For the text-containing cell, return its midpoint in [X, Y] coordinate format. 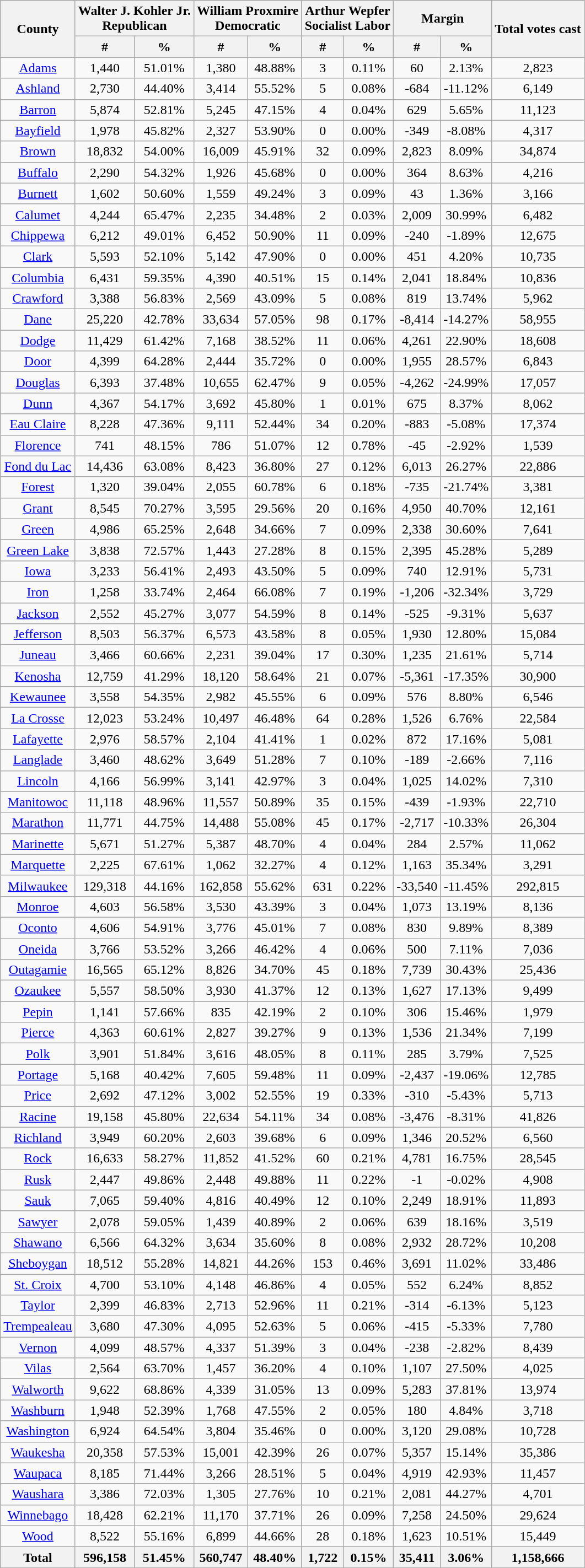
Lafayette [37, 739]
35 [323, 802]
34.70% [275, 970]
576 [417, 697]
55.28% [164, 1263]
4,148 [221, 1285]
43.39% [275, 907]
3,930 [221, 991]
-2.82% [466, 1348]
51.39% [275, 1348]
2,444 [221, 362]
35.46% [275, 1431]
2,395 [417, 550]
65.47% [164, 214]
1,539 [538, 445]
0.78% [368, 445]
-349 [417, 131]
7,168 [221, 341]
32 [323, 152]
36.20% [275, 1368]
3,120 [417, 1431]
-11.12% [466, 89]
2,932 [417, 1242]
52.55% [275, 1096]
285 [417, 1054]
3,466 [105, 655]
11,118 [105, 802]
26.27% [466, 466]
4.20% [466, 256]
12.91% [466, 571]
7,065 [105, 1200]
10,836 [538, 277]
8,228 [105, 424]
1.36% [466, 193]
4,986 [105, 529]
18,608 [538, 341]
5,357 [417, 1452]
Crawford [37, 299]
Manitowoc [37, 802]
-6.13% [466, 1306]
Dane [37, 320]
-240 [417, 235]
6,149 [538, 89]
8.63% [466, 173]
4,700 [105, 1285]
0.19% [368, 592]
1,158,666 [538, 1557]
70.27% [164, 508]
1,380 [221, 68]
3,381 [538, 487]
22,584 [538, 718]
180 [417, 1410]
4,603 [105, 907]
12.80% [466, 634]
-5.43% [466, 1096]
10.51% [466, 1536]
2,055 [221, 487]
37.48% [164, 382]
8,826 [221, 970]
45.27% [164, 613]
44.16% [164, 886]
48.88% [275, 68]
52.44% [275, 424]
-24.99% [466, 382]
2,041 [417, 277]
2,569 [221, 299]
58.50% [164, 991]
45.91% [275, 152]
1,602 [105, 193]
46.86% [275, 1285]
7,116 [538, 760]
2,564 [105, 1368]
43.09% [275, 299]
45.82% [164, 131]
Green Lake [37, 550]
4,950 [417, 508]
Sheboygan [37, 1263]
7,739 [417, 970]
13.74% [466, 299]
830 [417, 928]
45.28% [466, 550]
64.54% [164, 1431]
Rusk [37, 1179]
4,166 [105, 781]
741 [105, 445]
12,161 [538, 508]
Oconto [37, 928]
64.32% [164, 1242]
-5.08% [466, 424]
1,443 [221, 550]
60.61% [164, 1033]
8,439 [538, 1348]
12,675 [538, 235]
Juneau [37, 655]
33.74% [164, 592]
49.86% [164, 1179]
-32.34% [466, 592]
71.44% [164, 1473]
15.46% [466, 1012]
Jefferson [37, 634]
53.10% [164, 1285]
2,982 [221, 697]
57.66% [164, 1012]
53.52% [164, 949]
3,616 [221, 1054]
43.58% [275, 634]
39.68% [275, 1138]
Monroe [37, 907]
0.16% [368, 508]
47.15% [275, 110]
2,231 [221, 655]
56.41% [164, 571]
4,606 [105, 928]
7,605 [221, 1075]
50.90% [275, 235]
35,411 [417, 1557]
11,457 [538, 1473]
4,701 [538, 1494]
2,713 [221, 1306]
4,337 [221, 1348]
16,633 [105, 1159]
9,499 [538, 991]
Rock [37, 1159]
2.13% [466, 68]
Calumet [37, 214]
62.47% [275, 382]
Iron [37, 592]
3,766 [105, 949]
35.34% [466, 865]
41,826 [538, 1117]
5,962 [538, 299]
4,367 [105, 403]
11,852 [221, 1159]
2,399 [105, 1306]
56.83% [164, 299]
6,843 [538, 362]
63.70% [164, 1368]
835 [221, 1012]
-11.45% [466, 886]
22,634 [221, 1117]
50.89% [275, 802]
-314 [417, 1306]
27 [323, 466]
5,142 [221, 256]
0.02% [368, 739]
631 [323, 886]
-238 [417, 1348]
72.03% [164, 1494]
Green [37, 529]
-1.89% [466, 235]
27.28% [275, 550]
30.43% [466, 970]
2,009 [417, 214]
35,386 [538, 1452]
-310 [417, 1096]
1,305 [221, 1494]
2.57% [466, 844]
51.07% [275, 445]
1,979 [538, 1012]
-8.31% [466, 1117]
5,387 [221, 844]
19,158 [105, 1117]
20 [323, 508]
47.55% [275, 1410]
58,955 [538, 320]
162,858 [221, 886]
11,771 [105, 823]
Marquette [37, 865]
25,220 [105, 320]
-21.74% [466, 487]
Iowa [37, 571]
34.66% [275, 529]
-3,476 [417, 1117]
53.24% [164, 718]
11,893 [538, 1200]
34,874 [538, 152]
33,486 [538, 1263]
Dodge [37, 341]
1,536 [417, 1033]
48.05% [275, 1054]
51.28% [275, 760]
Buffalo [37, 173]
1,062 [221, 865]
0.33% [368, 1096]
30.60% [466, 529]
6,212 [105, 235]
-5.33% [466, 1327]
5,081 [538, 739]
20,358 [105, 1452]
15,001 [221, 1452]
0.01% [368, 403]
31.05% [275, 1389]
27.76% [275, 1494]
53.90% [275, 131]
3,649 [221, 760]
34.48% [275, 214]
33,634 [221, 320]
2,081 [417, 1494]
596,158 [105, 1557]
4,363 [105, 1033]
61.42% [164, 341]
55.08% [275, 823]
47.30% [164, 1327]
1,141 [105, 1012]
451 [417, 256]
14,821 [221, 1263]
Outagamie [37, 970]
52.10% [164, 256]
52.39% [164, 1410]
38.52% [275, 341]
1,926 [221, 173]
44.66% [275, 1536]
3,804 [221, 1431]
Arthur WepferSocialist Labor [347, 19]
Oneida [37, 949]
42.97% [275, 781]
Ozaukee [37, 991]
675 [417, 403]
-2.66% [466, 760]
6,431 [105, 277]
49.88% [275, 1179]
21.34% [466, 1033]
4,908 [538, 1179]
Washington [37, 1431]
54.91% [164, 928]
29,624 [538, 1515]
10,497 [221, 718]
48.62% [164, 760]
51.84% [164, 1054]
Price [37, 1096]
4,919 [417, 1473]
51.27% [164, 844]
-10.33% [466, 823]
3,460 [105, 760]
11,557 [221, 802]
1,978 [105, 131]
0.28% [368, 718]
3,634 [221, 1242]
Portage [37, 1075]
Racine [37, 1117]
10,735 [538, 256]
364 [417, 173]
59.48% [275, 1075]
40.89% [275, 1221]
1,526 [417, 718]
1,722 [323, 1557]
4,025 [538, 1368]
3,002 [221, 1096]
44.26% [275, 1263]
24.50% [466, 1515]
41.41% [275, 739]
58.64% [275, 676]
5,283 [417, 1389]
4,781 [417, 1159]
4,399 [105, 362]
14,488 [221, 823]
5,731 [538, 571]
5,557 [105, 991]
6,560 [538, 1138]
22.90% [466, 341]
17.13% [466, 991]
54.11% [275, 1117]
4,390 [221, 277]
3,691 [417, 1263]
-8.08% [466, 131]
Polk [37, 1054]
2,104 [221, 739]
Bayfield [37, 131]
35.72% [275, 362]
2,827 [221, 1033]
5,289 [538, 550]
18,428 [105, 1515]
Grant [37, 508]
2,648 [221, 529]
10,208 [538, 1242]
9.89% [466, 928]
Sawyer [37, 1221]
Waupaca [37, 1473]
3,949 [105, 1138]
26,304 [538, 823]
0.03% [368, 214]
44.75% [164, 823]
Adams [37, 68]
3,530 [221, 907]
3,595 [221, 508]
3,729 [538, 592]
48.15% [164, 445]
8.80% [466, 697]
284 [417, 844]
2,730 [105, 89]
5,123 [538, 1306]
2,078 [105, 1221]
3,692 [221, 403]
740 [417, 571]
42.19% [275, 1012]
51.01% [164, 68]
1,559 [221, 193]
3,388 [105, 299]
-5,361 [417, 676]
William ProxmireDemocratic [248, 19]
5.65% [466, 110]
46.42% [275, 949]
52.96% [275, 1306]
59.35% [164, 277]
4,099 [105, 1348]
18.91% [466, 1200]
11,062 [538, 844]
0.30% [368, 655]
1,627 [417, 991]
47.90% [275, 256]
3.79% [466, 1054]
1,439 [221, 1221]
2,493 [221, 571]
-439 [417, 802]
41.37% [275, 991]
-189 [417, 760]
35.60% [275, 1242]
5,593 [105, 256]
21.61% [466, 655]
8,545 [105, 508]
17,374 [538, 424]
Wood [37, 1536]
56.58% [164, 907]
4,339 [221, 1389]
65.25% [164, 529]
8,136 [538, 907]
68.86% [164, 1389]
18,120 [221, 676]
57.05% [275, 320]
5,874 [105, 110]
28.72% [466, 1242]
18.16% [466, 1221]
-1,206 [417, 592]
54.17% [164, 403]
12,759 [105, 676]
Dunn [37, 403]
22,710 [538, 802]
46.48% [275, 718]
55.16% [164, 1536]
153 [323, 1263]
40.51% [275, 277]
Ashland [37, 89]
-8,414 [417, 320]
Washburn [37, 1410]
8,503 [105, 634]
6,482 [538, 214]
-33,540 [417, 886]
9,622 [105, 1389]
17.16% [466, 739]
40.70% [466, 508]
7,036 [538, 949]
19 [323, 1096]
4,216 [538, 173]
-14.27% [466, 320]
Walworth [37, 1389]
Jackson [37, 613]
36.80% [275, 466]
-2.92% [466, 445]
3,519 [538, 1221]
8.37% [466, 403]
59.05% [164, 1221]
11,123 [538, 110]
98 [323, 320]
40.42% [164, 1075]
0.20% [368, 424]
6,013 [417, 466]
1,955 [417, 362]
47.12% [164, 1096]
43.50% [275, 571]
5,714 [538, 655]
872 [417, 739]
12,023 [105, 718]
La Crosse [37, 718]
54.00% [164, 152]
2,976 [105, 739]
-1 [417, 1179]
0.46% [368, 1263]
St. Croix [37, 1285]
60.66% [164, 655]
292,815 [538, 886]
64 [323, 718]
29.08% [466, 1431]
Total [37, 1557]
21 [323, 676]
7,780 [538, 1327]
5,637 [538, 613]
10,655 [221, 382]
Vernon [37, 1348]
Brown [37, 152]
3,838 [105, 550]
Pierce [37, 1033]
51.45% [164, 1557]
42.93% [466, 1473]
Pepin [37, 1012]
Shawano [37, 1242]
6.24% [466, 1285]
-19.06% [466, 1075]
1,025 [417, 781]
42.78% [164, 320]
Door [37, 362]
40.49% [275, 1200]
8,185 [105, 1473]
1,457 [221, 1368]
1,320 [105, 487]
-735 [417, 487]
4,095 [221, 1327]
-2,717 [417, 823]
67.61% [164, 865]
58.57% [164, 739]
Taylor [37, 1306]
41.29% [164, 676]
6,899 [221, 1536]
129,318 [105, 886]
County [37, 29]
Chippewa [37, 235]
14,436 [105, 466]
Milwaukee [37, 886]
55.62% [275, 886]
Kewaunee [37, 697]
62.21% [164, 1515]
48.70% [275, 844]
-45 [417, 445]
45.68% [275, 173]
42.39% [275, 1452]
6,566 [105, 1242]
2,552 [105, 613]
13 [323, 1389]
4,244 [105, 214]
7,525 [538, 1054]
-883 [417, 424]
45.55% [275, 697]
Eau Claire [37, 424]
48.57% [164, 1348]
Trempealeau [37, 1327]
48.40% [275, 1557]
-1.93% [466, 802]
14.02% [466, 781]
52.63% [275, 1327]
1,073 [417, 907]
2,447 [105, 1179]
10 [323, 1494]
15,084 [538, 634]
20.52% [466, 1138]
56.99% [164, 781]
60.20% [164, 1138]
50.60% [164, 193]
Marinette [37, 844]
3,776 [221, 928]
Forest [37, 487]
-684 [417, 89]
Clark [37, 256]
3,680 [105, 1327]
1,623 [417, 1536]
3,558 [105, 697]
37.81% [466, 1389]
11.02% [466, 1263]
8,389 [538, 928]
18,512 [105, 1263]
1,930 [417, 634]
560,747 [221, 1557]
Waushara [37, 1494]
25,436 [538, 970]
54.35% [164, 697]
Douglas [37, 382]
18.84% [466, 277]
-9.31% [466, 613]
5,671 [105, 844]
Sauk [37, 1200]
8,522 [105, 1536]
15.14% [466, 1452]
3,077 [221, 613]
43 [417, 193]
7,258 [417, 1515]
Waukesha [37, 1452]
44.27% [466, 1494]
11,429 [105, 341]
-2,437 [417, 1075]
3,901 [105, 1054]
Barron [37, 110]
22,886 [538, 466]
Florence [37, 445]
Walter J. Kohler Jr.Republican [135, 19]
1,948 [105, 1410]
8,062 [538, 403]
59.40% [164, 1200]
3.06% [466, 1557]
7,310 [538, 781]
8,423 [221, 466]
28.57% [466, 362]
65.12% [164, 970]
Lincoln [37, 781]
54.59% [275, 613]
6,393 [105, 382]
1,258 [105, 592]
2,338 [417, 529]
306 [417, 1012]
66.08% [275, 592]
5,713 [538, 1096]
55.52% [275, 89]
28.51% [275, 1473]
2,448 [221, 1179]
5,168 [105, 1075]
48.96% [164, 802]
6,546 [538, 697]
64.28% [164, 362]
39.27% [275, 1033]
32.27% [275, 865]
Fond du Lac [37, 466]
Burnett [37, 193]
7,199 [538, 1033]
3,233 [105, 571]
500 [417, 949]
52.81% [164, 110]
1,440 [105, 68]
29.56% [275, 508]
30,900 [538, 676]
629 [417, 110]
2,235 [221, 214]
1,768 [221, 1410]
15 [323, 277]
819 [417, 299]
3,141 [221, 781]
15,449 [538, 1536]
2,249 [417, 1200]
1,107 [417, 1368]
Margin [443, 19]
60.78% [275, 487]
11,170 [221, 1515]
4,261 [417, 341]
13,974 [538, 1389]
552 [417, 1285]
8.09% [466, 152]
639 [417, 1221]
6.76% [466, 718]
3,718 [538, 1410]
63.08% [164, 466]
2,692 [105, 1096]
Winnebago [37, 1515]
1,163 [417, 865]
41.52% [275, 1159]
786 [221, 445]
2,225 [105, 865]
57.53% [164, 1452]
27.50% [466, 1368]
-0.02% [466, 1179]
8,852 [538, 1285]
72.57% [164, 550]
7.11% [466, 949]
16.75% [466, 1159]
46.83% [164, 1306]
6,452 [221, 235]
Kenosha [37, 676]
9,111 [221, 424]
-525 [417, 613]
49.01% [164, 235]
3,291 [538, 865]
45.01% [275, 928]
-17.35% [466, 676]
17 [323, 655]
2,464 [221, 592]
2,603 [221, 1138]
3,414 [221, 89]
7,641 [538, 529]
Columbia [37, 277]
16,565 [105, 970]
12,785 [538, 1075]
6,573 [221, 634]
17,057 [538, 382]
-415 [417, 1327]
1,346 [417, 1138]
13.19% [466, 907]
4,317 [538, 131]
56.37% [164, 634]
30.99% [466, 214]
Langlade [37, 760]
1,235 [417, 655]
16,009 [221, 152]
3,166 [538, 193]
44.40% [164, 89]
-4,262 [417, 382]
5,245 [221, 110]
2,327 [221, 131]
49.24% [275, 193]
37.71% [275, 1515]
3,386 [105, 1494]
18,832 [105, 152]
Vilas [37, 1368]
Marathon [37, 823]
Richland [37, 1138]
4,816 [221, 1200]
Total votes cast [538, 29]
28,545 [538, 1159]
10,728 [538, 1431]
58.27% [164, 1159]
6,924 [105, 1431]
28 [323, 1536]
2,290 [105, 173]
4.84% [466, 1410]
54.32% [164, 173]
47.36% [164, 424]
